Identify which cell holds the provided text, then report its [x, y] central coordinate. 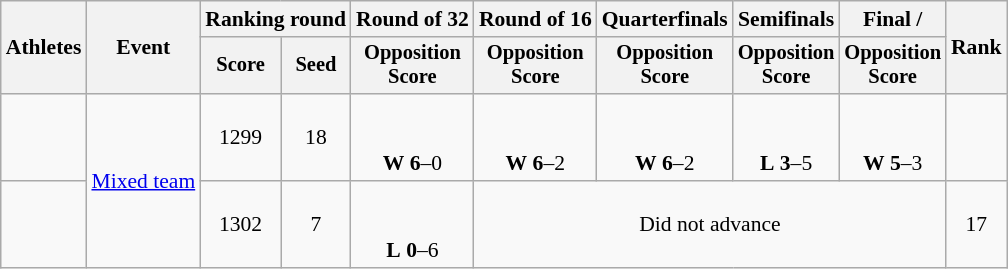
17 [976, 224]
W 6–0 [412, 138]
Round of 16 [536, 19]
Did not advance [710, 224]
7 [316, 224]
Seed [316, 66]
Athletes [44, 48]
Score [240, 66]
Final / [892, 19]
Event [143, 48]
18 [316, 138]
Quarterfinals [665, 19]
Ranking round [276, 19]
Round of 32 [412, 19]
Mixed team [143, 180]
Rank [976, 48]
W 5–3 [892, 138]
1302 [240, 224]
1299 [240, 138]
Semifinals [786, 19]
L 3–5 [786, 138]
L 0–6 [412, 224]
